Determine the (X, Y) coordinate at the center of the cell enclosing the given text.  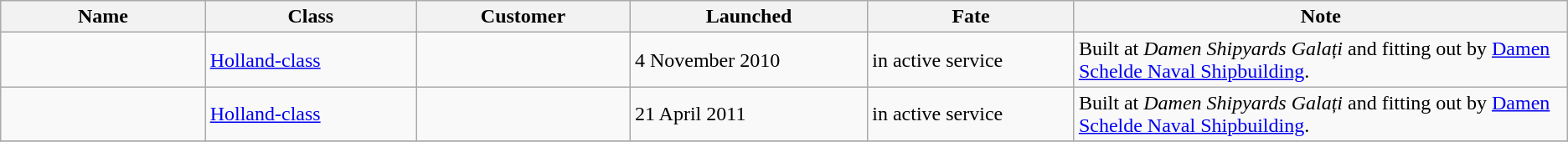
Class (310, 17)
Launched (749, 17)
21 April 2011 (749, 114)
Fate (972, 17)
4 November 2010 (749, 60)
Customer (524, 17)
Note (1320, 17)
Name (103, 17)
